Find where the given text appears and provide that cell's center as (X, Y) coordinate. 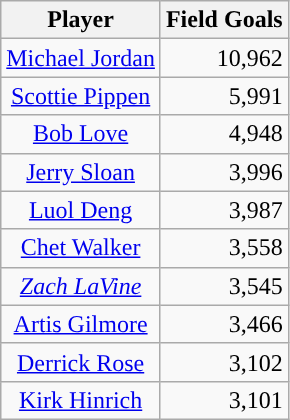
Field Goals (224, 20)
3,545 (224, 286)
3,102 (224, 362)
10,962 (224, 58)
Derrick Rose (81, 362)
Chet Walker (81, 248)
4,948 (224, 134)
Artis Gilmore (81, 324)
Jerry Sloan (81, 172)
5,991 (224, 96)
3,987 (224, 210)
Michael Jordan (81, 58)
Luol Deng (81, 210)
3,101 (224, 400)
Scottie Pippen (81, 96)
Player (81, 20)
3,996 (224, 172)
Kirk Hinrich (81, 400)
3,558 (224, 248)
Bob Love (81, 134)
Zach LaVine (81, 286)
3,466 (224, 324)
